Locate the cell with the specified text and output its [x, y] center coordinate. 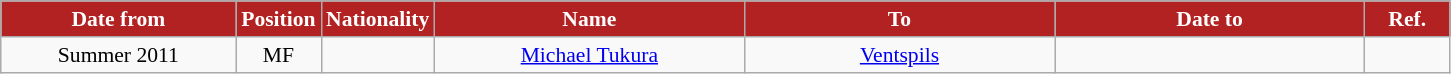
Ref. [1408, 19]
Summer 2011 [118, 55]
Date to [1210, 19]
To [899, 19]
Michael Tukura [589, 55]
Ventspils [899, 55]
Nationality [378, 19]
Date from [118, 19]
Position [278, 19]
MF [278, 55]
Name [589, 19]
